Scan for the cell matching the given text and deliver its (X, Y) coordinate at center. 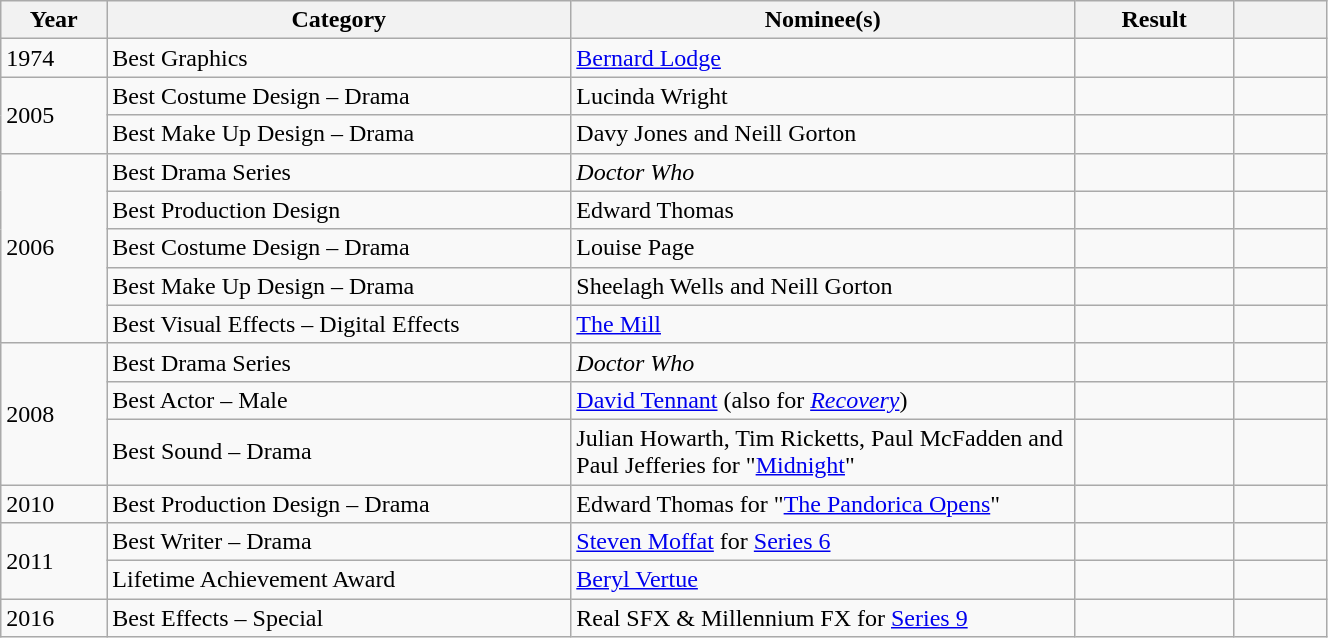
Lucinda Wright (823, 96)
Best Visual Effects – Digital Effects (339, 324)
2008 (54, 414)
Result (1154, 20)
Sheelagh Wells and Neill Gorton (823, 286)
Edward Thomas for "The Pandorica Opens" (823, 503)
Year (54, 20)
Louise Page (823, 248)
Nominee(s) (823, 20)
Best Graphics (339, 58)
Best Production Design – Drama (339, 503)
2011 (54, 561)
Real SFX & Millennium FX for Series 9 (823, 618)
Category (339, 20)
Best Effects – Special (339, 618)
2006 (54, 248)
Steven Moffat for Series 6 (823, 542)
Edward Thomas (823, 210)
2010 (54, 503)
Best Actor – Male (339, 400)
2005 (54, 115)
Lifetime Achievement Award (339, 580)
Davy Jones and Neill Gorton (823, 134)
David Tennant (also for Recovery) (823, 400)
Best Production Design (339, 210)
Bernard Lodge (823, 58)
Julian Howarth, Tim Ricketts, Paul McFadden and Paul Jefferies for "Midnight" (823, 452)
2016 (54, 618)
The Mill (823, 324)
1974 (54, 58)
Beryl Vertue (823, 580)
Best Writer – Drama (339, 542)
Best Sound – Drama (339, 452)
